Capture the cell that displays the provided text and extract its [x, y] central coordinate. 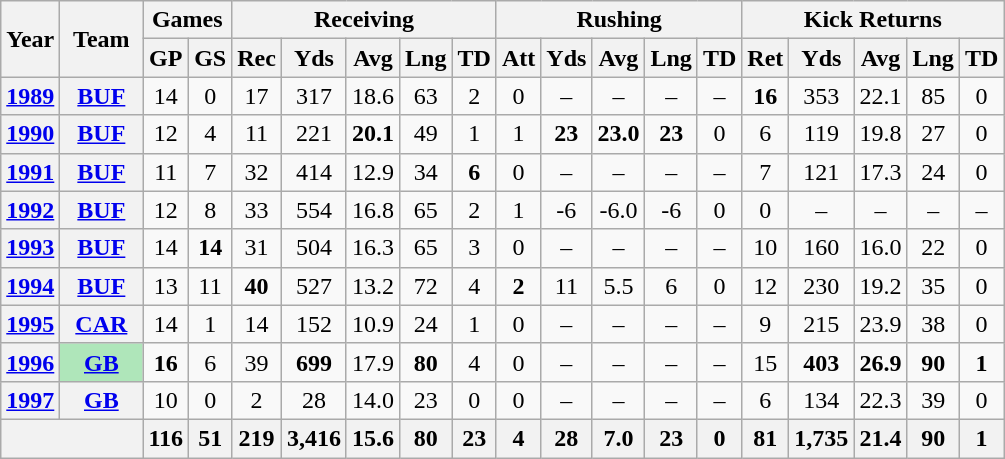
19.2 [880, 286]
21.4 [880, 438]
Kick Returns [873, 20]
403 [822, 362]
23.9 [880, 324]
32 [257, 172]
215 [822, 324]
20.1 [372, 134]
13.2 [372, 286]
152 [314, 324]
119 [822, 134]
219 [257, 438]
Team [102, 39]
31 [257, 248]
1993 [30, 248]
1996 [30, 362]
1997 [30, 400]
16.3 [372, 248]
27 [933, 134]
12.9 [372, 172]
Rushing [618, 20]
699 [314, 362]
49 [426, 134]
Year [30, 39]
1,735 [822, 438]
22.1 [880, 96]
221 [314, 134]
116 [166, 438]
81 [766, 438]
15.6 [372, 438]
5.5 [618, 286]
1989 [30, 96]
3,416 [314, 438]
22 [933, 248]
317 [314, 96]
10.9 [372, 324]
GS [210, 58]
Att [518, 58]
17.3 [880, 172]
554 [314, 210]
3 [474, 248]
CAR [102, 324]
18.6 [372, 96]
72 [426, 286]
26.9 [880, 362]
34 [426, 172]
353 [822, 96]
22.3 [880, 400]
17.9 [372, 362]
1992 [30, 210]
38 [933, 324]
51 [210, 438]
Receiving [364, 20]
17 [257, 96]
15 [766, 362]
7.0 [618, 438]
63 [426, 96]
Rec [257, 58]
13 [166, 286]
230 [822, 286]
40 [257, 286]
35 [933, 286]
1991 [30, 172]
16.0 [880, 248]
33 [257, 210]
504 [314, 248]
14.0 [372, 400]
16.8 [372, 210]
19.8 [880, 134]
23.0 [618, 134]
527 [314, 286]
8 [210, 210]
121 [822, 172]
1994 [30, 286]
85 [933, 96]
-6.0 [618, 210]
Games [188, 20]
GP [166, 58]
Ret [766, 58]
1990 [30, 134]
9 [766, 324]
160 [822, 248]
414 [314, 172]
1995 [30, 324]
134 [822, 400]
